Find where the given text appears and provide that cell's center as (x, y) coordinate. 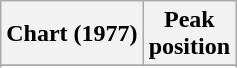
Peakposition (189, 34)
Chart (1977) (72, 34)
